Capture the cell that displays the provided text and extract its [X, Y] central coordinate. 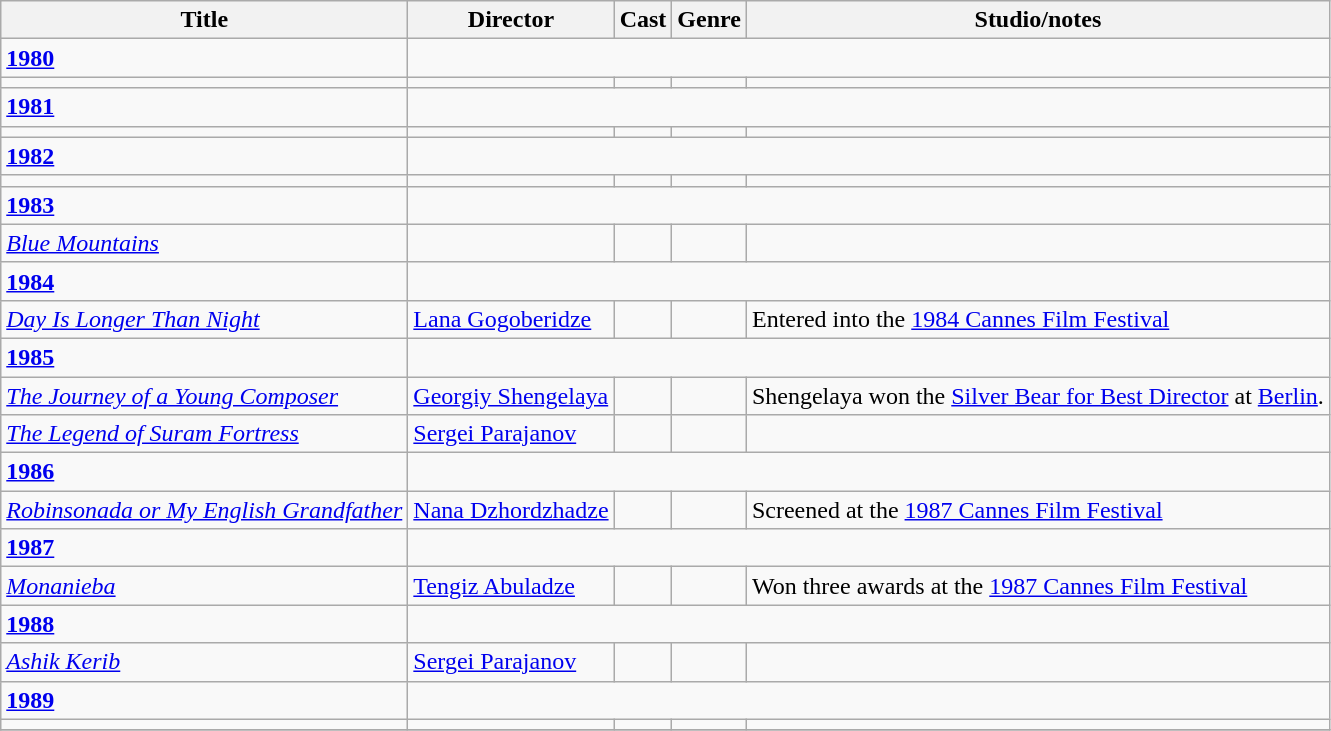
Lana Gogoberidze [511, 319]
1987 [204, 548]
Title [204, 20]
1980 [204, 58]
1986 [204, 472]
Ashik Kerib [204, 662]
Cast [643, 20]
Blue Mountains [204, 243]
The Legend of Suram Fortress [204, 434]
1981 [204, 107]
Robinsonada or My English Grandfather [204, 510]
1982 [204, 156]
Tengiz Abuladze [511, 586]
Director [511, 20]
1985 [204, 357]
Monanieba [204, 586]
Won three awards at the 1987 Cannes Film Festival [1038, 586]
Nana Dzhordzhadze [511, 510]
Studio/notes [1038, 20]
1983 [204, 205]
Entered into the 1984 Cannes Film Festival [1038, 319]
1989 [204, 700]
Day Is Longer Than Night [204, 319]
Georgiy Shengelaya [511, 395]
Genre [710, 20]
Shengelaya won the Silver Bear for Best Director at Berlin. [1038, 395]
The Journey of a Young Composer [204, 395]
1984 [204, 281]
Screened at the 1987 Cannes Film Festival [1038, 510]
1988 [204, 624]
